Find where the given text appears and provide that cell's center as (X, Y) coordinate. 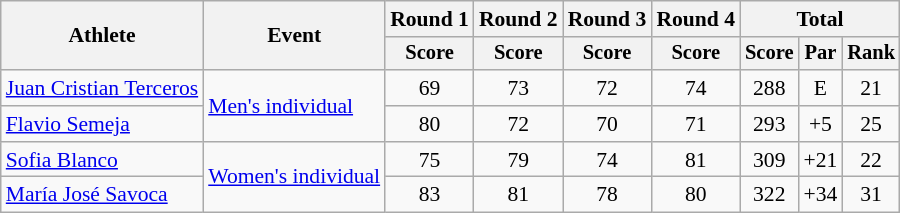
69 (430, 88)
288 (769, 88)
E (820, 88)
Round 3 (608, 19)
Juan Cristian Terceros (102, 88)
322 (769, 195)
21 (871, 88)
Sofia Blanco (102, 160)
78 (608, 195)
75 (430, 160)
73 (518, 88)
Flavio Semeja (102, 124)
25 (871, 124)
Round 1 (430, 19)
Par (820, 54)
Round 2 (518, 19)
Rank (871, 54)
71 (696, 124)
79 (518, 160)
Athlete (102, 36)
Event (294, 36)
293 (769, 124)
Women's individual (294, 178)
+5 (820, 124)
22 (871, 160)
31 (871, 195)
Round 4 (696, 19)
70 (608, 124)
83 (430, 195)
+34 (820, 195)
309 (769, 160)
María José Savoca (102, 195)
Men's individual (294, 106)
+21 (820, 160)
Total (820, 19)
